Provide the (x, y) coordinate of the cell's center where the given text is located.  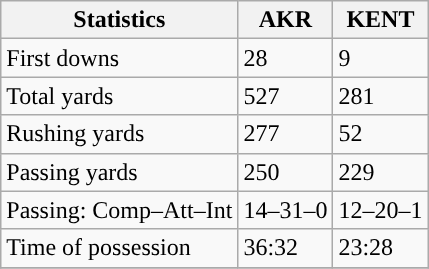
Statistics (120, 20)
AKR (286, 20)
250 (286, 172)
12–20–1 (380, 210)
Passing: Comp–Att–Int (120, 210)
9 (380, 58)
Passing yards (120, 172)
36:32 (286, 248)
52 (380, 134)
KENT (380, 20)
Total yards (120, 96)
28 (286, 58)
23:28 (380, 248)
First downs (120, 58)
14–31–0 (286, 210)
277 (286, 134)
527 (286, 96)
229 (380, 172)
281 (380, 96)
Time of possession (120, 248)
Rushing yards (120, 134)
